From the cell containing the given text, extract its center point as [X, Y] coordinate. 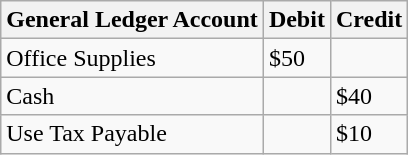
Use Tax Payable [132, 134]
Credit [368, 20]
Office Supplies [132, 58]
$10 [368, 134]
$50 [296, 58]
Cash [132, 96]
General Ledger Account [132, 20]
Debit [296, 20]
$40 [368, 96]
